Locate the cell with the specified text and output its [X, Y] center coordinate. 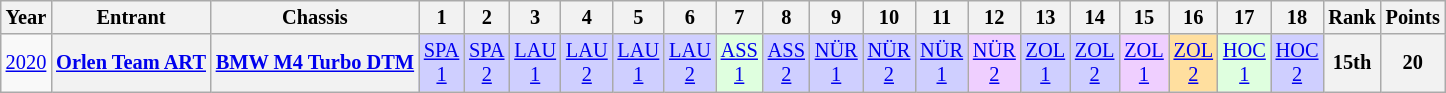
BMW M4 Turbo DTM [315, 63]
HOC1 [1244, 63]
SPA2 [486, 63]
8 [786, 17]
7 [740, 17]
Year [26, 17]
SPA1 [442, 63]
10 [890, 17]
9 [836, 17]
Orlen Team ART [131, 63]
Rank [1352, 17]
1 [442, 17]
12 [994, 17]
HOC2 [1298, 63]
17 [1244, 17]
ASS2 [786, 63]
18 [1298, 17]
ASS1 [740, 63]
15 [1144, 17]
20 [1413, 63]
2020 [26, 63]
Entrant [131, 17]
15th [1352, 63]
13 [1046, 17]
4 [587, 17]
5 [639, 17]
16 [1194, 17]
14 [1094, 17]
11 [942, 17]
2 [486, 17]
Chassis [315, 17]
Points [1413, 17]
3 [535, 17]
6 [690, 17]
